Search for the cell housing the specified text and yield its [x, y] center coordinate. 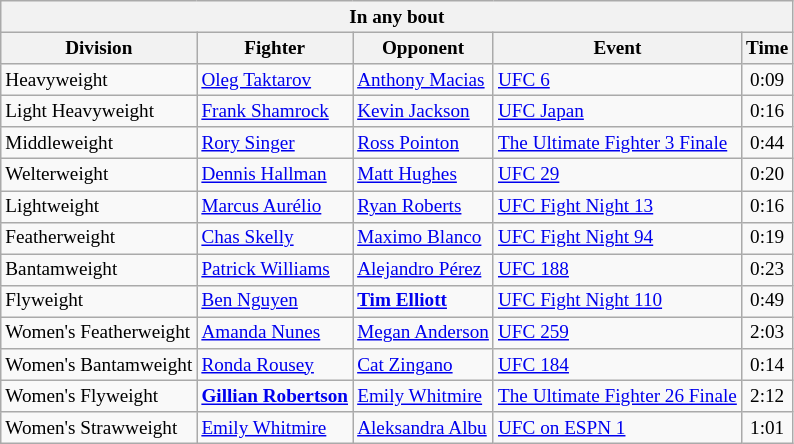
Chas Skelly [275, 238]
Megan Anderson [424, 333]
The Ultimate Fighter 3 Finale [617, 143]
Kevin Jackson [424, 111]
UFC 29 [617, 175]
Alejandro Pérez [424, 270]
Middleweight [99, 143]
Amanda Nunes [275, 333]
The Ultimate Fighter 26 Finale [617, 396]
UFC 6 [617, 80]
Bantamweight [99, 270]
Gillian Robertson [275, 396]
2:03 [766, 333]
UFC 259 [617, 333]
0:19 [766, 238]
UFC Japan [617, 111]
Women's Bantamweight [99, 365]
UFC Fight Night 110 [617, 301]
2:12 [766, 396]
Event [617, 48]
Rory Singer [275, 143]
UFC on ESPN 1 [617, 428]
Ben Nguyen [275, 301]
Featherweight [99, 238]
Ross Pointon [424, 143]
Patrick Williams [275, 270]
Division [99, 48]
Opponent [424, 48]
Women's Flyweight [99, 396]
0:44 [766, 143]
Dennis Hallman [275, 175]
Oleg Taktarov [275, 80]
Fighter [275, 48]
In any bout [397, 17]
0:23 [766, 270]
Light Heavyweight [99, 111]
0:14 [766, 365]
Women's Featherweight [99, 333]
1:01 [766, 428]
UFC Fight Night 13 [617, 206]
Marcus Aurélio [275, 206]
Anthony Macias [424, 80]
UFC Fight Night 94 [617, 238]
Cat Zingano [424, 365]
Tim Elliott [424, 301]
Ronda Rousey [275, 365]
0:49 [766, 301]
0:20 [766, 175]
Time [766, 48]
Welterweight [99, 175]
Heavyweight [99, 80]
Ryan Roberts [424, 206]
UFC 188 [617, 270]
Maximo Blanco [424, 238]
Matt Hughes [424, 175]
Women's Strawweight [99, 428]
UFC 184 [617, 365]
Frank Shamrock [275, 111]
Lightweight [99, 206]
Flyweight [99, 301]
0:09 [766, 80]
Aleksandra Albu [424, 428]
